Pinpoint the cell where the given text exists, returning its [X, Y] midpoint coordinate. 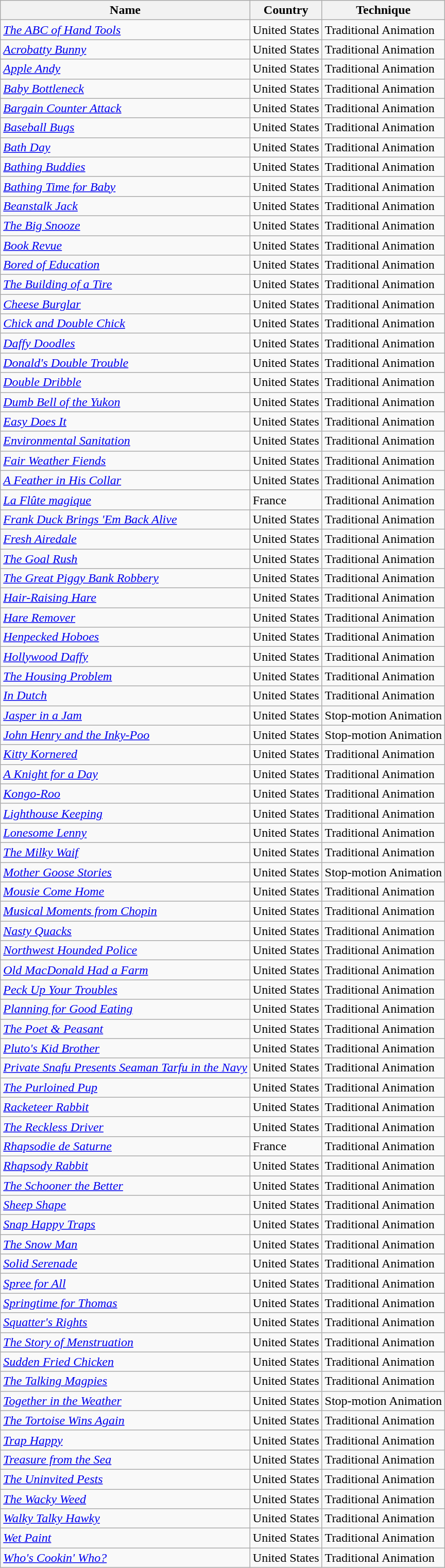
Kitty Kornered [126, 754]
Nasty Quacks [126, 931]
The Reckless Driver [126, 1126]
Bargain Counter Attack [126, 108]
Planning for Good Eating [126, 1009]
The Schooner the Better [126, 1185]
Acrobatty Bunny [126, 49]
Snap Happy Traps [126, 1225]
Who's Cookin' Who? [126, 1558]
Baby Bottleneck [126, 89]
The Building of a Tire [126, 285]
Fresh Airedale [126, 539]
Trap Happy [126, 1440]
Spree for All [126, 1283]
The Big Snooze [126, 225]
Solid Serenade [126, 1264]
Lonesome Lenny [126, 833]
A Feather in His Collar [126, 480]
The Tortoise Wins Again [126, 1420]
Henpecked Hoboes [126, 637]
Racketeer Rabbit [126, 1107]
The Milky Waif [126, 852]
The Housing Problem [126, 676]
Hair-Raising Hare [126, 598]
Donald's Double Trouble [126, 363]
Pluto's Kid Brother [126, 1048]
Hollywood Daffy [126, 657]
The Talking Magpies [126, 1381]
Rhapsodie de Saturne [126, 1146]
Treasure from the Sea [126, 1459]
John Henry and the Inky-Poo [126, 735]
Walky Talky Hawky [126, 1519]
La Flûte magique [126, 500]
Hare Remover [126, 618]
Bored of Education [126, 265]
Old MacDonald Had a Farm [126, 970]
In Dutch [126, 696]
The Purloined Pup [126, 1087]
Bathing Time for Baby [126, 186]
Squatter's Rights [126, 1323]
Rhapsody Rabbit [126, 1166]
Lighthouse Keeping [126, 813]
The Goal Rush [126, 558]
Kongo-Roo [126, 794]
Mousie Come Home [126, 892]
The Poet & Peasant [126, 1029]
A Knight for a Day [126, 774]
Daffy Doodles [126, 343]
Frank Duck Brings 'Em Back Alive [126, 519]
Mother Goose Stories [126, 872]
Northwest Hounded Police [126, 950]
Technique [383, 10]
Easy Does It [126, 421]
Bathing Buddies [126, 167]
Wet Paint [126, 1538]
The Uninvited Pests [126, 1479]
Peck Up Your Troubles [126, 990]
The ABC of Hand Tools [126, 30]
Cheese Burglar [126, 304]
The Great Piggy Bank Robbery [126, 578]
The Story of Menstruation [126, 1342]
Bath Day [126, 147]
Chick and Double Chick [126, 324]
Sudden Fried Chicken [126, 1362]
The Wacky Weed [126, 1499]
Beanstalk Jack [126, 206]
Musical Moments from Chopin [126, 911]
The Snow Man [126, 1244]
Environmental Sanitation [126, 441]
Together in the Weather [126, 1401]
Baseball Bugs [126, 128]
Fair Weather Fiends [126, 461]
Dumb Bell of the Yukon [126, 402]
Country [286, 10]
Double Dribble [126, 382]
Sheep Shape [126, 1205]
Jasper in a Jam [126, 715]
Book Revue [126, 245]
Apple Andy [126, 69]
Springtime for Thomas [126, 1303]
Private Snafu Presents Seaman Tarfu in the Navy [126, 1068]
Name [126, 10]
